Locate the cell with the specified text and output its [x, y] center coordinate. 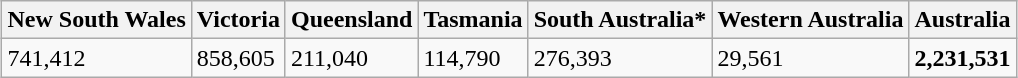
Victoria [238, 20]
Western Australia [810, 20]
858,605 [238, 58]
Tasmania [473, 20]
New South Wales [96, 20]
Queensland [351, 20]
276,393 [620, 58]
2,231,531 [962, 58]
Australia [962, 20]
211,040 [351, 58]
29,561 [810, 58]
South Australia* [620, 20]
741,412 [96, 58]
114,790 [473, 58]
